Find where the given text appears and provide that cell's center as (x, y) coordinate. 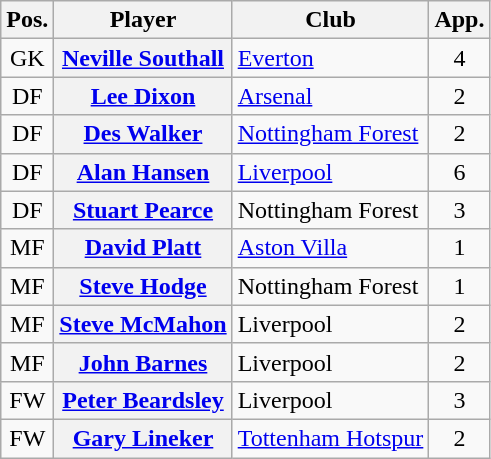
Aston Villa (330, 248)
App. (460, 20)
Tottenham Hotspur (330, 438)
Pos. (28, 20)
6 (460, 172)
Steve Hodge (143, 286)
Club (330, 20)
Des Walker (143, 134)
4 (460, 58)
Arsenal (330, 96)
Neville Southall (143, 58)
David Platt (143, 248)
GK (28, 58)
John Barnes (143, 362)
Everton (330, 58)
Player (143, 20)
Stuart Pearce (143, 210)
Peter Beardsley (143, 400)
Steve McMahon (143, 324)
Gary Lineker (143, 438)
Lee Dixon (143, 96)
Alan Hansen (143, 172)
